Extract the [X, Y] coordinate from the center of the cell holding the provided text.  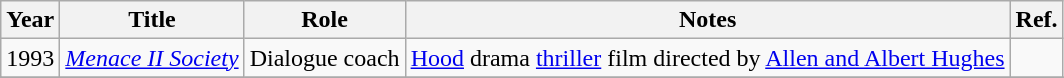
Year [30, 20]
Menace II Society [152, 58]
Role [324, 20]
Notes [708, 20]
1993 [30, 58]
Ref. [1036, 20]
Dialogue coach [324, 58]
Hood drama thriller film directed by Allen and Albert Hughes [708, 58]
Title [152, 20]
